Return [X, Y] of the center of cell containing provided text 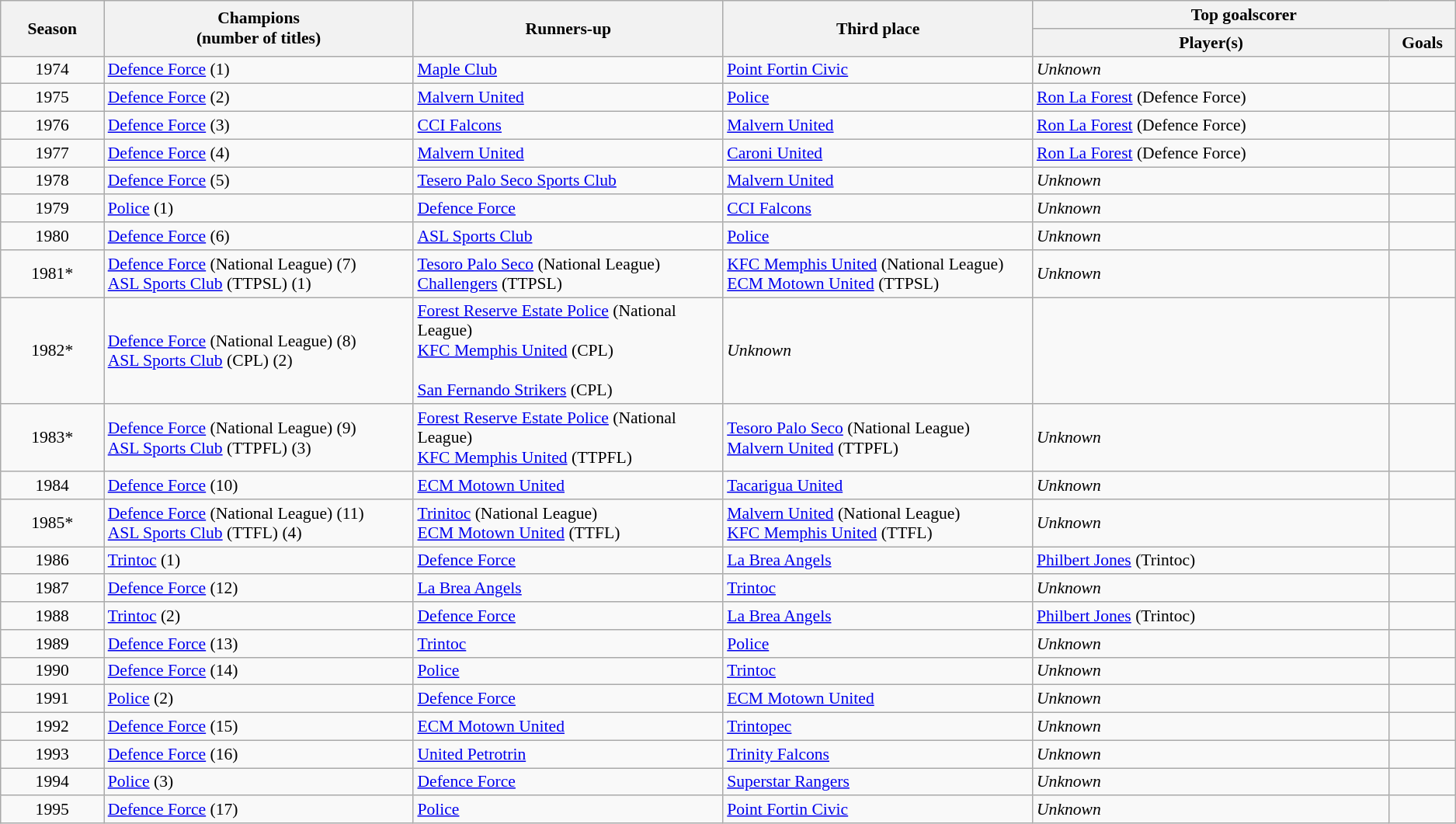
Champions(number of titles) [259, 28]
Defence Force (National League) (11)ASL Sports Club (TTFL) (4) [259, 523]
Tesoro Palo Seco (National League)Challengers (TTPSL) [568, 273]
1990 [53, 671]
Forest Reserve Estate Police (National League)KFC Memphis United (CPL)San Fernando Strikers (CPL) [568, 351]
KFC Memphis United (National League)ECM Motown United (TTPSL) [877, 273]
Defence Force (4) [259, 153]
Malvern United (National League)KFC Memphis United (TTFL) [877, 523]
1995 [53, 810]
1988 [53, 616]
Tesero Palo Seco Sports Club [568, 181]
1986 [53, 561]
1985* [53, 523]
1978 [53, 181]
Runners-up [568, 28]
1976 [53, 126]
ASL Sports Club [568, 236]
Season [53, 28]
Trinity Falcons [877, 754]
Trintoc (1) [259, 561]
Defence Force (14) [259, 671]
Defence Force (National League) (8)ASL Sports Club (CPL) (2) [259, 351]
Defence Force (10) [259, 485]
1994 [53, 782]
1993 [53, 754]
Superstar Rangers [877, 782]
Tacarigua United [877, 485]
Trinitoc (National League)ECM Motown United (TTFL) [568, 523]
Defence Force (15) [259, 727]
Police (2) [259, 699]
Defence Force (17) [259, 810]
1980 [53, 236]
Goals [1422, 43]
Trintopec [877, 727]
Defence Force (2) [259, 98]
Defence Force (6) [259, 236]
Defence Force (12) [259, 589]
Defence Force (16) [259, 754]
Forest Reserve Estate Police (National League)KFC Memphis United (TTPFL) [568, 438]
1987 [53, 589]
1974 [53, 70]
Police (3) [259, 782]
Defence Force (1) [259, 70]
Maple Club [568, 70]
Defence Force (13) [259, 644]
Caroni United [877, 153]
1991 [53, 699]
Trintoc (2) [259, 616]
1979 [53, 209]
Defence Force (5) [259, 181]
United Petrotrin [568, 754]
1989 [53, 644]
1983* [53, 438]
Defence Force (National League) (7)ASL Sports Club (TTPSL) (1) [259, 273]
Defence Force (National League) (9)ASL Sports Club (TTPFL) (3) [259, 438]
Defence Force (3) [259, 126]
Third place [877, 28]
1984 [53, 485]
1975 [53, 98]
Top goalscorer [1244, 15]
1982* [53, 351]
Player(s) [1211, 43]
Tesoro Palo Seco (National League)Malvern United (TTPFL) [877, 438]
Police (1) [259, 209]
1981* [53, 273]
1977 [53, 153]
1992 [53, 727]
